For the text-containing cell, return its midpoint in (X, Y) coordinate format. 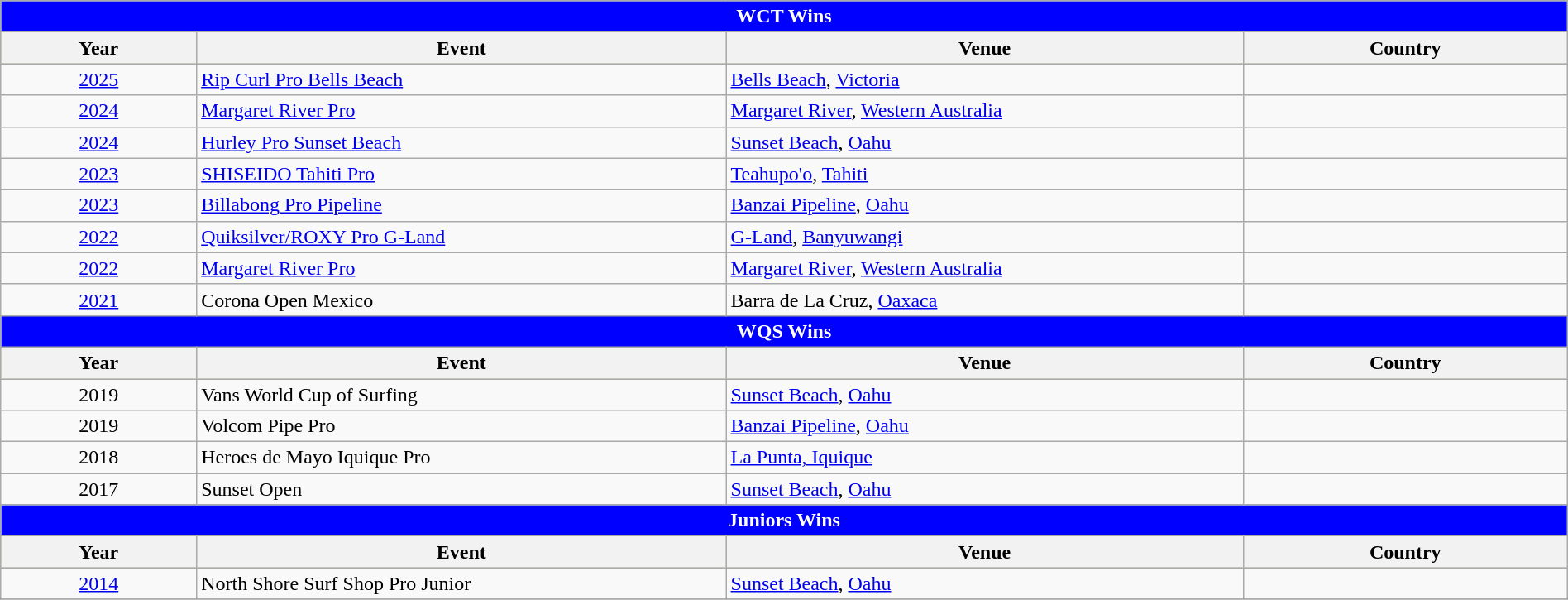
Hurley Pro Sunset Beach (461, 142)
WQS Wins (784, 331)
Heroes de Mayo Iquique Pro (461, 458)
Rip Curl Pro Bells Beach (461, 79)
Barra de La Cruz, Oaxaca (984, 300)
Teahupo'o, Tahiti (984, 174)
Juniors Wins (784, 521)
Billabong Pro Pipeline (461, 205)
WCT Wins (784, 17)
Vans World Cup of Surfing (461, 395)
2025 (99, 79)
Quiksilver/ROXY Pro G-Land (461, 237)
North Shore Surf Shop Pro Junior (461, 583)
2017 (99, 489)
Bells Beach, Victoria (984, 79)
SHISEIDO Tahiti Pro (461, 174)
2018 (99, 458)
2021 (99, 300)
Corona Open Mexico (461, 300)
Volcom Pipe Pro (461, 426)
G-Land, Banyuwangi (984, 237)
2014 (99, 583)
La Punta, Iquique (984, 458)
Sunset Open (461, 489)
